Extract the [x, y] coordinate from the center of the cell holding the provided text.  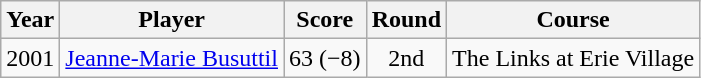
Course [574, 20]
The Links at Erie Village [574, 58]
Round [406, 20]
Jeanne-Marie Busuttil [172, 58]
2nd [406, 58]
Year [30, 20]
63 (−8) [326, 58]
Score [326, 20]
2001 [30, 58]
Player [172, 20]
